Scan for the cell matching the given text and deliver its [X, Y] coordinate at center. 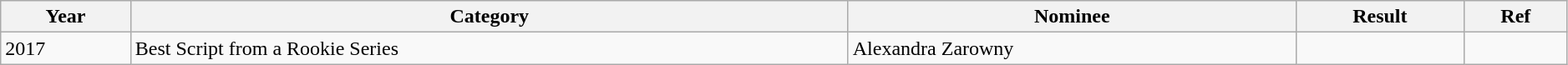
2017 [65, 48]
Category [490, 17]
Result [1380, 17]
Nominee [1072, 17]
Ref [1515, 17]
Best Script from a Rookie Series [490, 48]
Year [65, 17]
Alexandra Zarowny [1072, 48]
